Provide the [X, Y] coordinate of the cell's center where the given text is located.  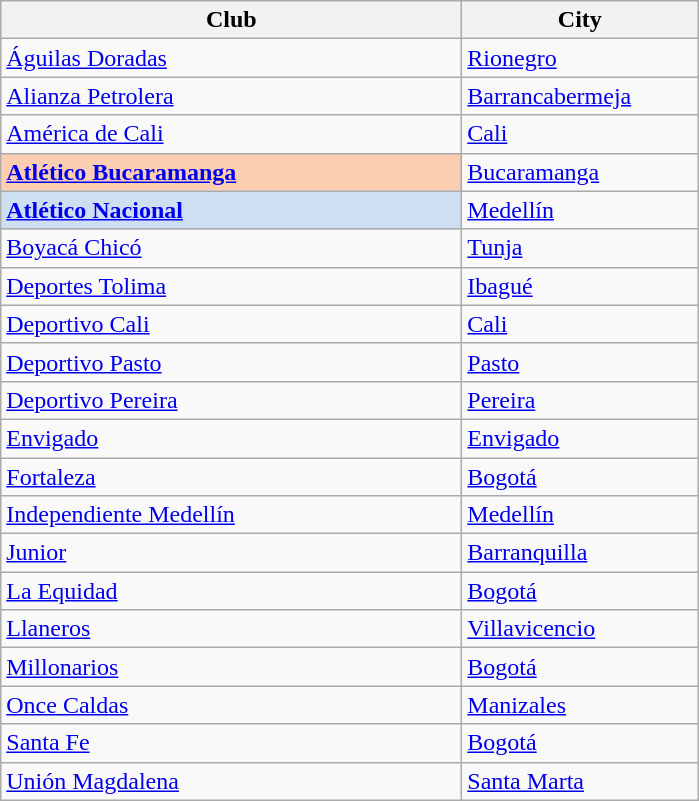
Fortaleza [232, 477]
Atlético Bucaramanga [232, 172]
Santa Fe [232, 743]
Villavicencio [580, 629]
Bucaramanga [580, 172]
Deportes Tolima [232, 286]
Independiente Medellín [232, 515]
Santa Marta [580, 781]
Deportivo Pereira [232, 400]
Club [232, 20]
Atlético Nacional [232, 210]
Tunja [580, 248]
Pereira [580, 400]
Millonarios [232, 667]
Ibagué [580, 286]
Junior [232, 553]
Pasto [580, 362]
Águilas Doradas [232, 58]
Barranquilla [580, 553]
Barrancabermeja [580, 96]
Manizales [580, 705]
Deportivo Pasto [232, 362]
Llaneros [232, 629]
Once Caldas [232, 705]
City [580, 20]
Alianza Petrolera [232, 96]
Unión Magdalena [232, 781]
América de Cali [232, 134]
Deportivo Cali [232, 324]
Rionegro [580, 58]
La Equidad [232, 591]
Boyacá Chicó [232, 248]
